Find where the given text appears and provide that cell's center as [X, Y] coordinate. 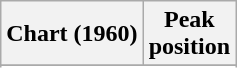
Chart (1960) [72, 34]
Peakposition [189, 34]
